Capture the cell that displays the provided text and extract its [x, y] central coordinate. 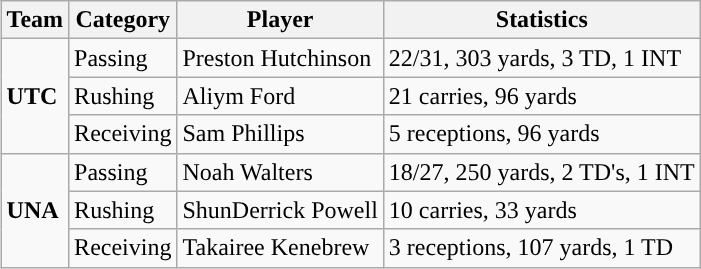
22/31, 303 yards, 3 TD, 1 INT [542, 58]
Player [280, 20]
18/27, 250 yards, 2 TD's, 1 INT [542, 172]
Preston Hutchinson [280, 58]
Aliym Ford [280, 96]
UTC [35, 96]
21 carries, 96 yards [542, 96]
5 receptions, 96 yards [542, 134]
Takairee Kenebrew [280, 248]
Team [35, 20]
10 carries, 33 yards [542, 210]
Noah Walters [280, 172]
3 receptions, 107 yards, 1 TD [542, 248]
Sam Phillips [280, 134]
ShunDerrick Powell [280, 210]
Category [123, 20]
UNA [35, 210]
Statistics [542, 20]
